Locate the cell with the specified text and output its [X, Y] center coordinate. 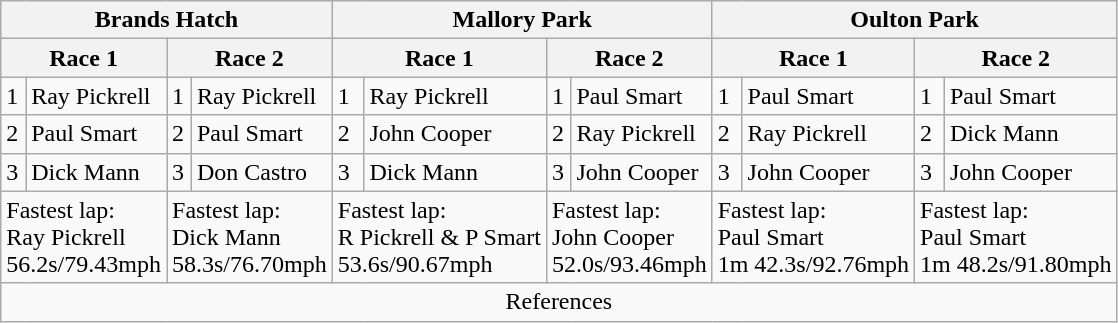
Fastest lap:Paul Smart1m 48.2s/91.80mph [1016, 237]
Brands Hatch [167, 20]
Don Castro [262, 172]
Fastest lap:John Cooper52.0s/93.46mph [629, 237]
References [559, 302]
Fastest lap:Paul Smart1m 42.3s/92.76mph [813, 237]
Oulton Park [914, 20]
Fastest lap:Ray Pickrell56.2s/79.43mph [84, 237]
Fastest lap:R Pickrell & P Smart53.6s/90.67mph [439, 237]
Fastest lap:Dick Mann58.3s/76.70mph [249, 237]
Mallory Park [522, 20]
